Pinpoint the cell where the given text exists, returning its [X, Y] midpoint coordinate. 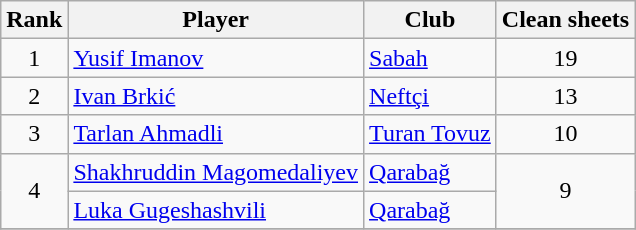
Luka Gugeshashvili [216, 210]
2 [34, 96]
Turan Tovuz [430, 134]
Yusif Imanov [216, 58]
Tarlan Ahmadli [216, 134]
19 [565, 58]
Player [216, 20]
Ivan Brkić [216, 96]
3 [34, 134]
10 [565, 134]
Rank [34, 20]
1 [34, 58]
Neftçi [430, 96]
Sabah [430, 58]
9 [565, 191]
4 [34, 191]
Shakhruddin Magomedaliyev [216, 172]
Clean sheets [565, 20]
13 [565, 96]
Club [430, 20]
